Return (x, y) of the center of cell containing provided text 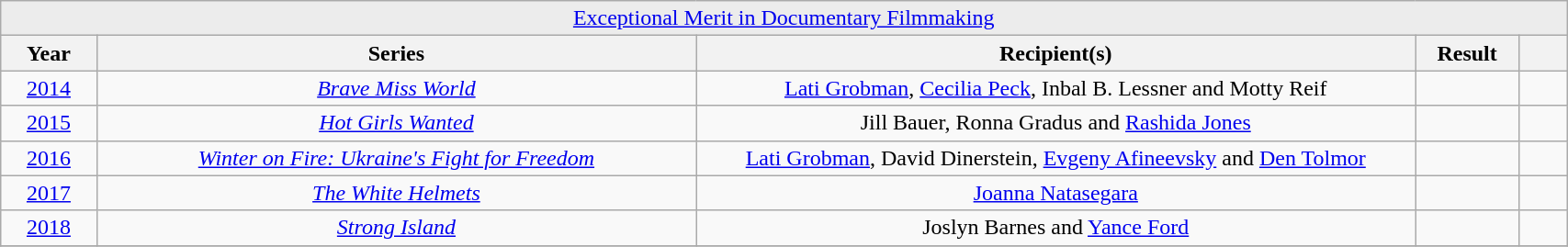
Hot Girls Wanted (397, 123)
2017 (49, 193)
Winter on Fire: Ukraine's Fight for Freedom (397, 158)
Year (49, 53)
2015 (49, 123)
Lati Grobman, David Dinerstein, Evgeny Afineevsky and Den Tolmor (1056, 158)
Jill Bauer, Ronna Gradus and Rashida Jones (1056, 123)
Strong Island (397, 228)
2016 (49, 158)
The White Helmets (397, 193)
Exceptional Merit in Documentary Filmmaking (784, 18)
Series (397, 53)
Joanna Natasegara (1056, 193)
Joslyn Barnes and Yance Ford (1056, 228)
2018 (49, 228)
2014 (49, 88)
Lati Grobman, Cecilia Peck, Inbal B. Lessner and Motty Reif (1056, 88)
Result (1468, 53)
Brave Miss World (397, 88)
Recipient(s) (1056, 53)
